Return the (X, Y) coordinate for the center point of the cell that contains the specified text.  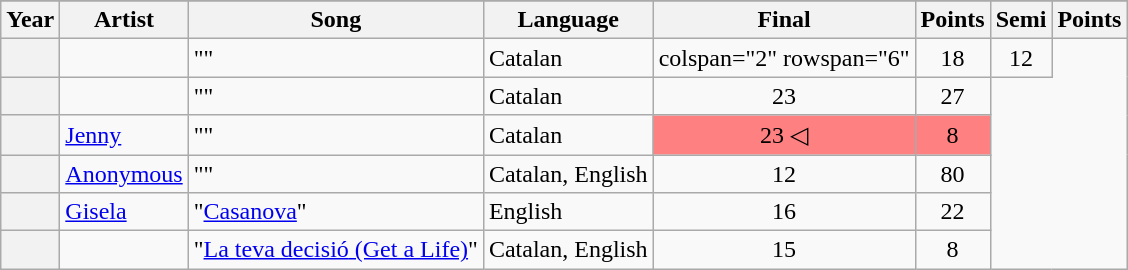
15 (784, 250)
"Casanova" (336, 212)
Anonymous (124, 173)
Language (568, 20)
Artist (124, 20)
23 (784, 96)
Year (30, 20)
18 (952, 58)
27 (952, 96)
80 (952, 173)
16 (784, 212)
Jenny (124, 135)
23 ◁ (784, 135)
Gisela (124, 212)
Semi (1021, 20)
Final (784, 20)
colspan="2" rowspan="6" (784, 58)
Song (336, 20)
"La teva decisió (Get a Life)" (336, 250)
English (568, 212)
22 (952, 212)
